Identify which cell holds the provided text, then report its [x, y] central coordinate. 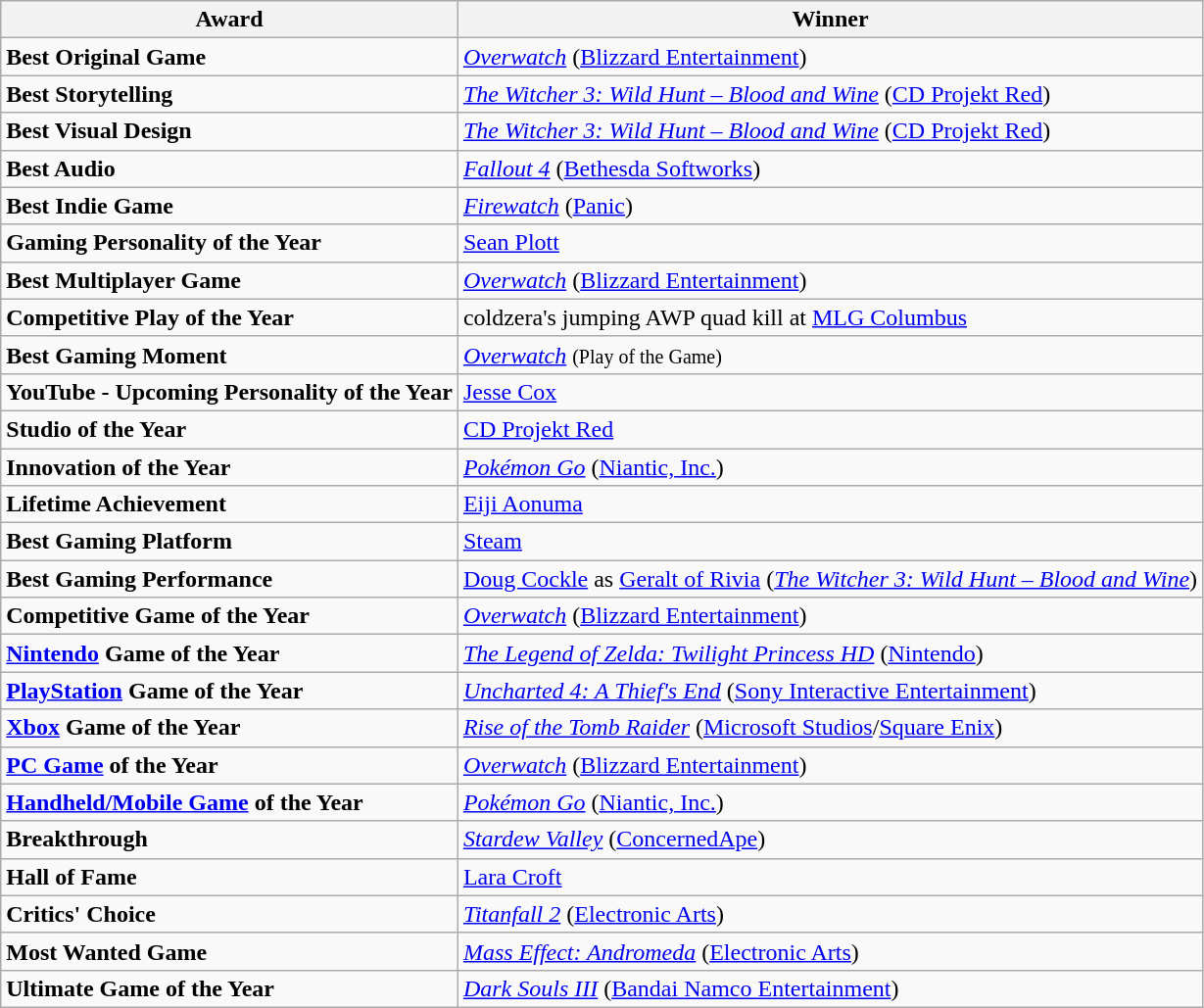
Steam [830, 542]
coldzera's jumping AWP quad kill at MLG Columbus [830, 317]
Firewatch (Panic) [830, 206]
Xbox Game of the Year [229, 728]
PC Game of the Year [229, 765]
Best Visual Design [229, 131]
Eiji Aonuma [830, 504]
Lifetime Achievement [229, 504]
Handheld/Mobile Game of the Year [229, 802]
Rise of the Tomb Raider (Microsoft Studios/Square Enix) [830, 728]
Nintendo Game of the Year [229, 653]
Competitive Play of the Year [229, 317]
Overwatch (Play of the Game) [830, 355]
Hall of Fame [229, 877]
Winner [830, 20]
Studio of the Year [229, 429]
YouTube - Upcoming Personality of the Year [229, 392]
Fallout 4 (Bethesda Softworks) [830, 168]
Best Multiplayer Game [229, 280]
Jesse Cox [830, 392]
Award [229, 20]
Innovation of the Year [229, 467]
Gaming Personality of the Year [229, 243]
Best Gaming Platform [229, 542]
Dark Souls III (Bandai Namco Entertainment) [830, 988]
PlayStation Game of the Year [229, 691]
Sean Plott [830, 243]
Most Wanted Game [229, 951]
Stardew Valley (ConcernedApe) [830, 840]
Best Storytelling [229, 94]
Titanfall 2 (Electronic Arts) [830, 914]
The Legend of Zelda: Twilight Princess HD (Nintendo) [830, 653]
Competitive Game of the Year [229, 616]
Breakthrough [229, 840]
Lara Croft [830, 877]
Best Indie Game [229, 206]
Ultimate Game of the Year [229, 988]
Best Gaming Moment [229, 355]
Critics' Choice [229, 914]
Mass Effect: Andromeda (Electronic Arts) [830, 951]
Best Gaming Performance [229, 579]
Uncharted 4: A Thief's End (Sony Interactive Entertainment) [830, 691]
Doug Cockle as Geralt of Rivia (The Witcher 3: Wild Hunt – Blood and Wine) [830, 579]
Best Audio [229, 168]
CD Projekt Red [830, 429]
Best Original Game [229, 57]
